Pinpoint the cell where the given text exists, returning its (X, Y) midpoint coordinate. 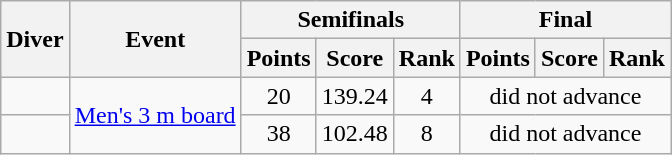
Diver (35, 39)
4 (426, 96)
139.24 (354, 96)
20 (278, 96)
Semifinals (350, 20)
8 (426, 134)
Event (155, 39)
102.48 (354, 134)
Final (565, 20)
38 (278, 134)
Men's 3 m board (155, 115)
